From the cell containing the given text, extract its center point as [X, Y] coordinate. 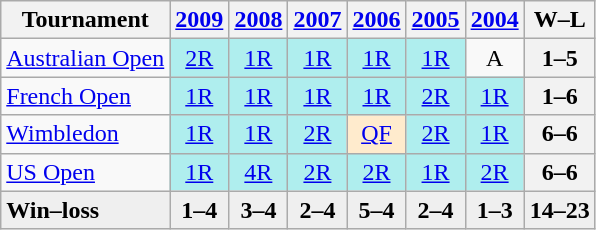
2004 [494, 20]
Australian Open [86, 58]
1–3 [494, 210]
2006 [376, 20]
2008 [258, 20]
1–6 [560, 96]
14–23 [560, 210]
US Open [86, 172]
2005 [436, 20]
2009 [200, 20]
Win–loss [86, 210]
QF [376, 134]
4R [258, 172]
1–4 [200, 210]
1–5 [560, 58]
W–L [560, 20]
A [494, 58]
3–4 [258, 210]
5–4 [376, 210]
French Open [86, 96]
Tournament [86, 20]
Wimbledon [86, 134]
2007 [318, 20]
